Pinpoint the cell where the given text exists, returning its [x, y] midpoint coordinate. 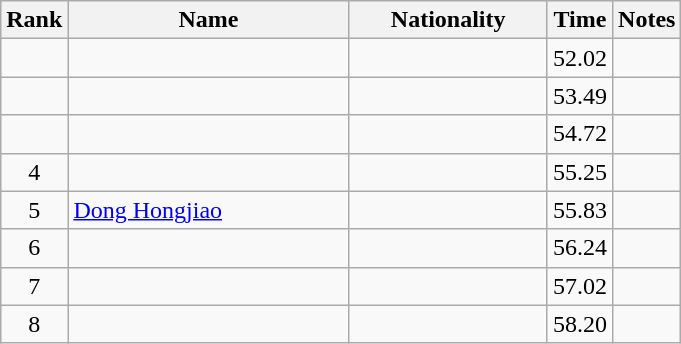
5 [34, 210]
6 [34, 248]
57.02 [580, 286]
Time [580, 20]
54.72 [580, 134]
Dong Hongjiao [208, 210]
58.20 [580, 324]
53.49 [580, 96]
55.83 [580, 210]
Nationality [448, 20]
52.02 [580, 58]
8 [34, 324]
Name [208, 20]
55.25 [580, 172]
Notes [647, 20]
4 [34, 172]
7 [34, 286]
56.24 [580, 248]
Rank [34, 20]
